Return the (x, y) coordinate for the center point of the cell that contains the specified text.  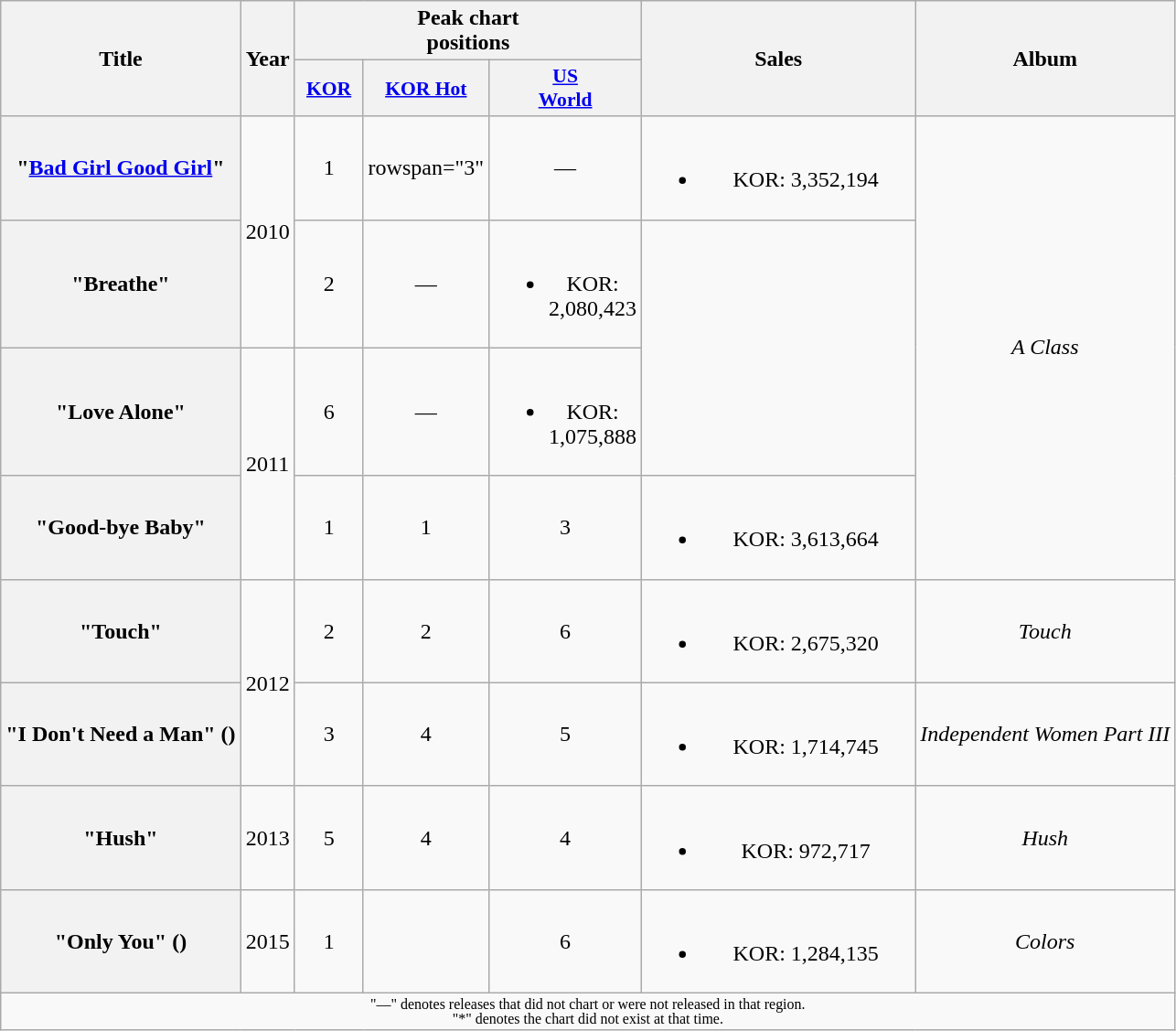
2011 (267, 463)
KOR: 3,613,664 (779, 527)
KOR Hot (426, 88)
2010 (267, 232)
KOR: 1,075,888 (565, 412)
Colors (1045, 940)
"Love Alone" (121, 412)
"Good-bye Baby" (121, 527)
Peak chartpositions (468, 31)
Album (1045, 59)
KOR: 3,352,194 (779, 168)
"I Don't Need a Man" () (121, 734)
rowspan="3" (426, 168)
"—" denotes releases that did not chart or were not released in that region."*" denotes the chart did not exist at that time. (588, 1012)
KOR: 972,717 (779, 838)
"Only You" () (121, 940)
KOR: 1,284,135 (779, 940)
Title (121, 59)
Touch (1045, 631)
KOR: 2,080,423 (565, 284)
"Bad Girl Good Girl" (121, 168)
Hush (1045, 838)
A Class (1045, 348)
"Breathe" (121, 284)
Independent Women Part III (1045, 734)
Sales (779, 59)
"Touch" (121, 631)
Year (267, 59)
2012 (267, 682)
2015 (267, 940)
USWorld (565, 88)
KOR (329, 88)
KOR: 1,714,745 (779, 734)
KOR: 2,675,320 (779, 631)
2013 (267, 838)
"Hush" (121, 838)
